From the cell containing the given text, extract its center point as [X, Y] coordinate. 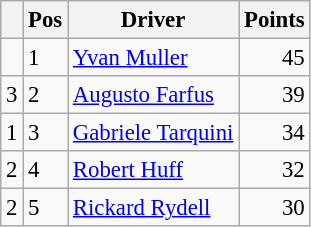
Gabriele Tarquini [154, 133]
4 [46, 170]
32 [274, 170]
Yvan Muller [154, 58]
Points [274, 20]
Rickard Rydell [154, 208]
45 [274, 58]
5 [46, 208]
Robert Huff [154, 170]
30 [274, 208]
Driver [154, 20]
Augusto Farfus [154, 95]
39 [274, 95]
34 [274, 133]
Pos [46, 20]
